Pinpoint the cell where the given text exists, returning its (x, y) midpoint coordinate. 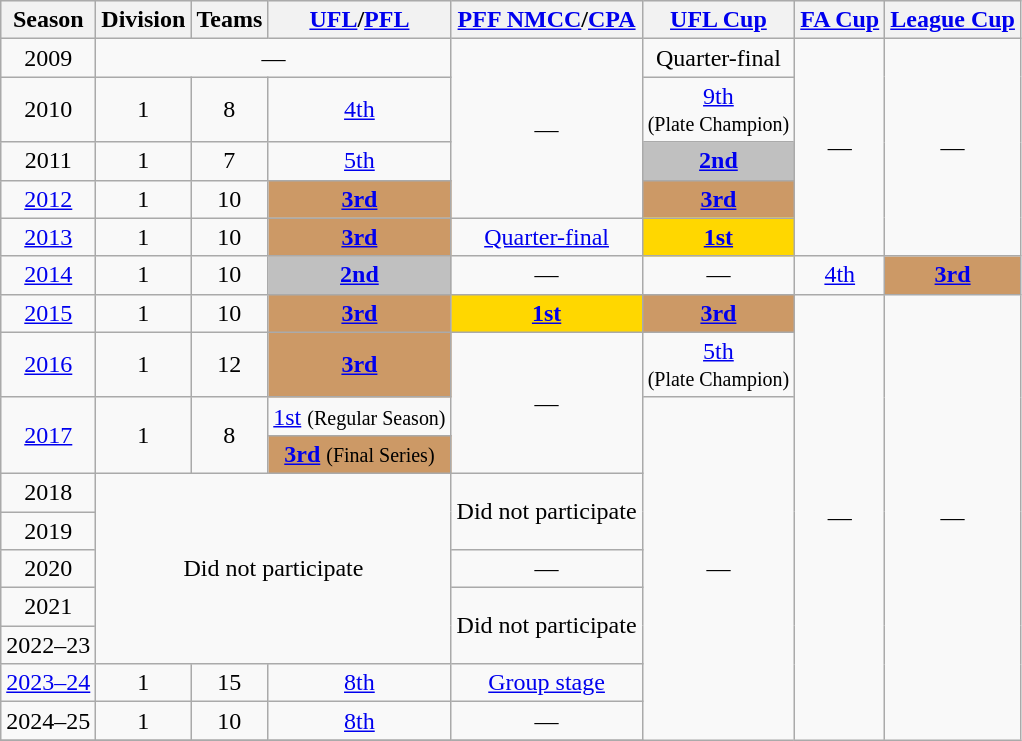
15 (230, 683)
PFF NMCC/CPA (546, 20)
Season (48, 20)
Division (144, 20)
1st (Regular Season) (360, 416)
5th(Plate Champion) (718, 364)
2017 (48, 435)
3rd (Final Series) (360, 454)
2010 (48, 110)
2014 (48, 275)
2016 (48, 364)
7 (230, 161)
12 (230, 364)
2011 (48, 161)
League Cup (953, 20)
2022–23 (48, 645)
2015 (48, 313)
2023–24 (48, 683)
2019 (48, 531)
Teams (230, 20)
2013 (48, 237)
UFL Cup (718, 20)
2009 (48, 58)
FA Cup (840, 20)
2021 (48, 607)
9th(Plate Champion) (718, 110)
2012 (48, 199)
UFL/PFL (360, 20)
Group stage (546, 683)
2018 (48, 492)
5th (360, 161)
2024–25 (48, 721)
2020 (48, 569)
